For the text-containing cell, return its midpoint in [X, Y] coordinate format. 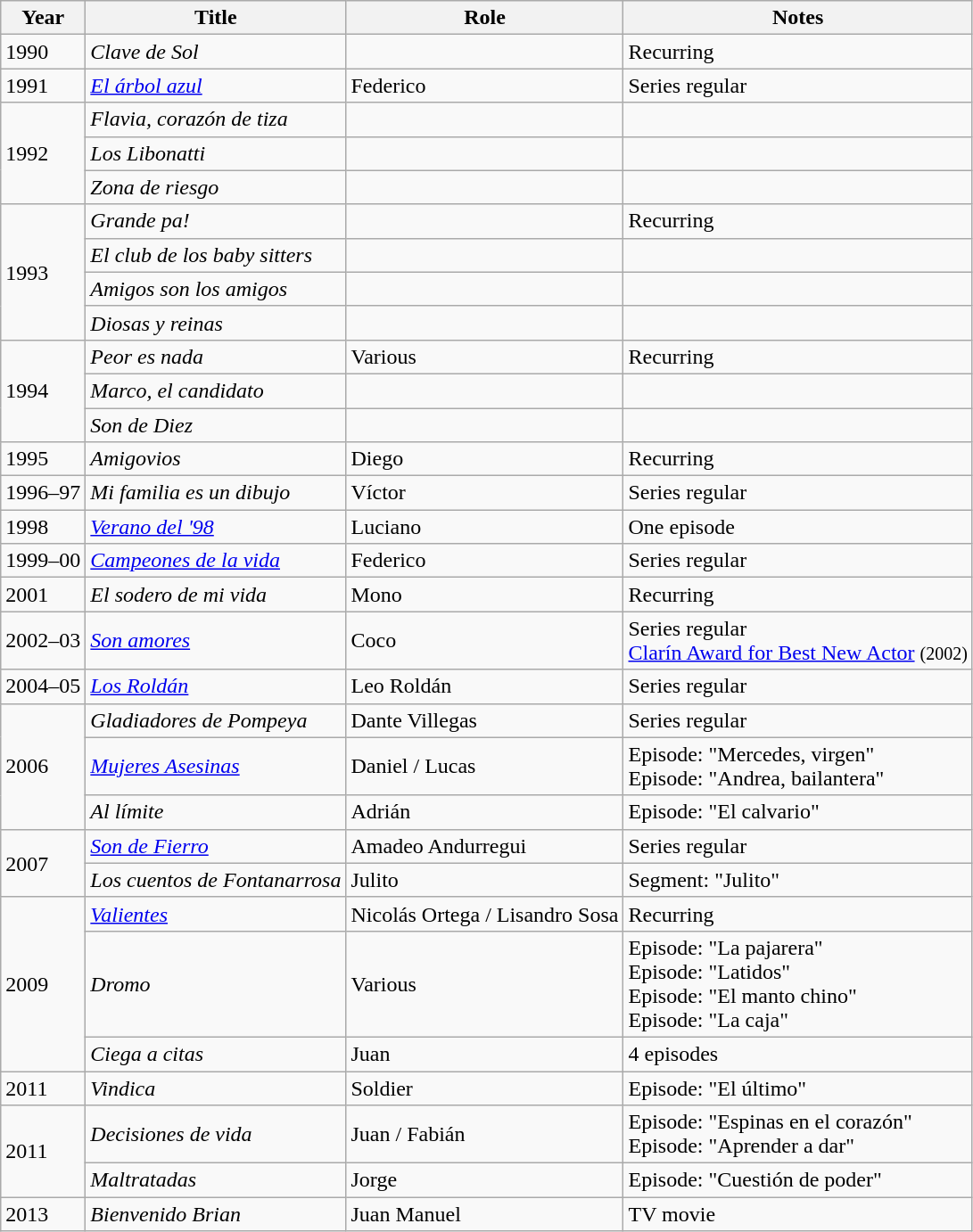
1998 [43, 527]
TV movie [797, 1214]
Los Roldán [216, 686]
Leo Roldán [485, 686]
Episode: "Mercedes, virgen" Episode: "Andrea, bailantera" [797, 767]
Title [216, 18]
Verano del '98 [216, 527]
Amadeo Andurregui [485, 846]
2006 [43, 767]
Episode: "El último" [797, 1088]
Soldier [485, 1088]
Daniel / Lucas [485, 767]
Segment: "Julito" [797, 880]
Víctor [485, 493]
Year [43, 18]
Juan Manuel [485, 1214]
Clave de Sol [216, 52]
One episode [797, 527]
1999–00 [43, 561]
Notes [797, 18]
Episode: "Espinas en el corazón" Episode: "Aprender a dar" [797, 1134]
Maltratadas [216, 1180]
2013 [43, 1214]
1993 [43, 272]
Mono [485, 595]
2009 [43, 984]
Al límite [216, 812]
4 episodes [797, 1054]
Peor es nada [216, 357]
Role [485, 18]
1994 [43, 390]
1991 [43, 86]
Campeones de la vida [216, 561]
Dromo [216, 984]
Nicolás Ortega / Lisandro Sosa [485, 914]
1996–97 [43, 493]
El árbol azul [216, 86]
Episode: "El calvario" [797, 812]
Julito [485, 880]
2004–05 [43, 686]
Decisiones de vida [216, 1134]
Marco, el candidato [216, 390]
2002–03 [43, 640]
1992 [43, 153]
Adrián [485, 812]
Episode: "La pajarera" Episode: "Latidos"Episode: "El manto chino"Episode: "La caja" [797, 984]
Diego [485, 459]
Vindica [216, 1088]
Son amores [216, 640]
El club de los baby sitters [216, 255]
Son de Fierro [216, 846]
Ciega a citas [216, 1054]
Mujeres Asesinas [216, 767]
Gladiadores de Pompeya [216, 720]
2007 [43, 863]
Zona de riesgo [216, 187]
Diosas y reinas [216, 323]
Mi familia es un dibujo [216, 493]
Juan [485, 1054]
Bienvenido Brian [216, 1214]
Son de Diez [216, 425]
Jorge [485, 1180]
1990 [43, 52]
Series regular Clarín Award for Best New Actor (2002) [797, 640]
Luciano [485, 527]
Coco [485, 640]
Juan / Fabián [485, 1134]
Dante Villegas [485, 720]
2001 [43, 595]
Amigovios [216, 459]
Grande pa! [216, 221]
Episode: "Cuestión de poder" [797, 1180]
Los Libonatti [216, 153]
1995 [43, 459]
Valientes [216, 914]
El sodero de mi vida [216, 595]
Los cuentos de Fontanarrosa [216, 880]
Flavia, corazón de tiza [216, 119]
Amigos son los amigos [216, 289]
